Determine the [x, y] coordinate at the center of the cell enclosing the given text.  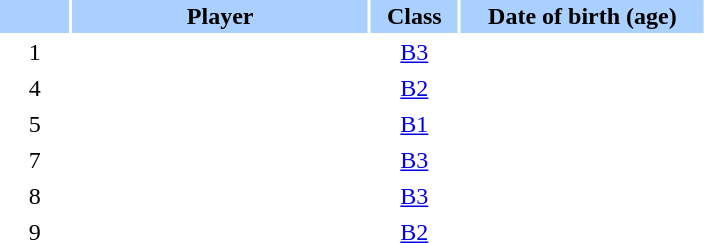
Class [414, 16]
5 [34, 124]
B1 [414, 124]
1 [34, 52]
Player [220, 16]
7 [34, 160]
Date of birth (age) [582, 16]
8 [34, 196]
4 [34, 88]
B2 [414, 88]
